Capture the cell that displays the provided text and extract its [X, Y] central coordinate. 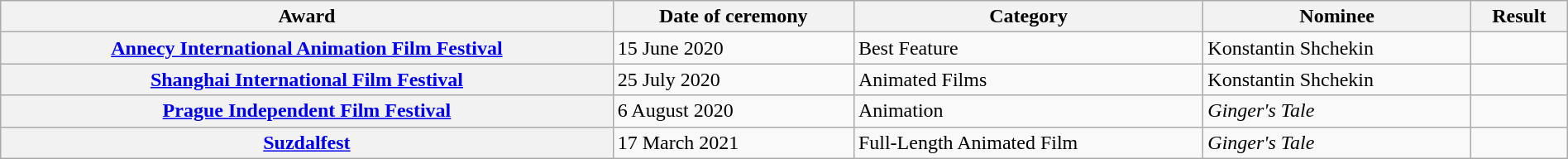
6 August 2020 [733, 111]
Nominee [1337, 17]
Animation [1028, 111]
Category [1028, 17]
Prague Independent Film Festival [307, 111]
Suzdalfest [307, 142]
15 June 2020 [733, 48]
Best Feature [1028, 48]
Award [307, 17]
Annecy International Animation Film Festival [307, 48]
Full-Length Animated Film [1028, 142]
25 July 2020 [733, 79]
Date of ceremony [733, 17]
Shanghai International Film Festival [307, 79]
17 March 2021 [733, 142]
Result [1518, 17]
Animated Films [1028, 79]
